Scan for the cell matching the given text and deliver its (X, Y) coordinate at center. 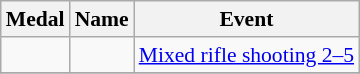
Mixed rifle shooting 2–5 (246, 55)
Medal (36, 19)
Name (102, 19)
Event (246, 19)
